Pinpoint the cell where the given text exists, returning its [x, y] midpoint coordinate. 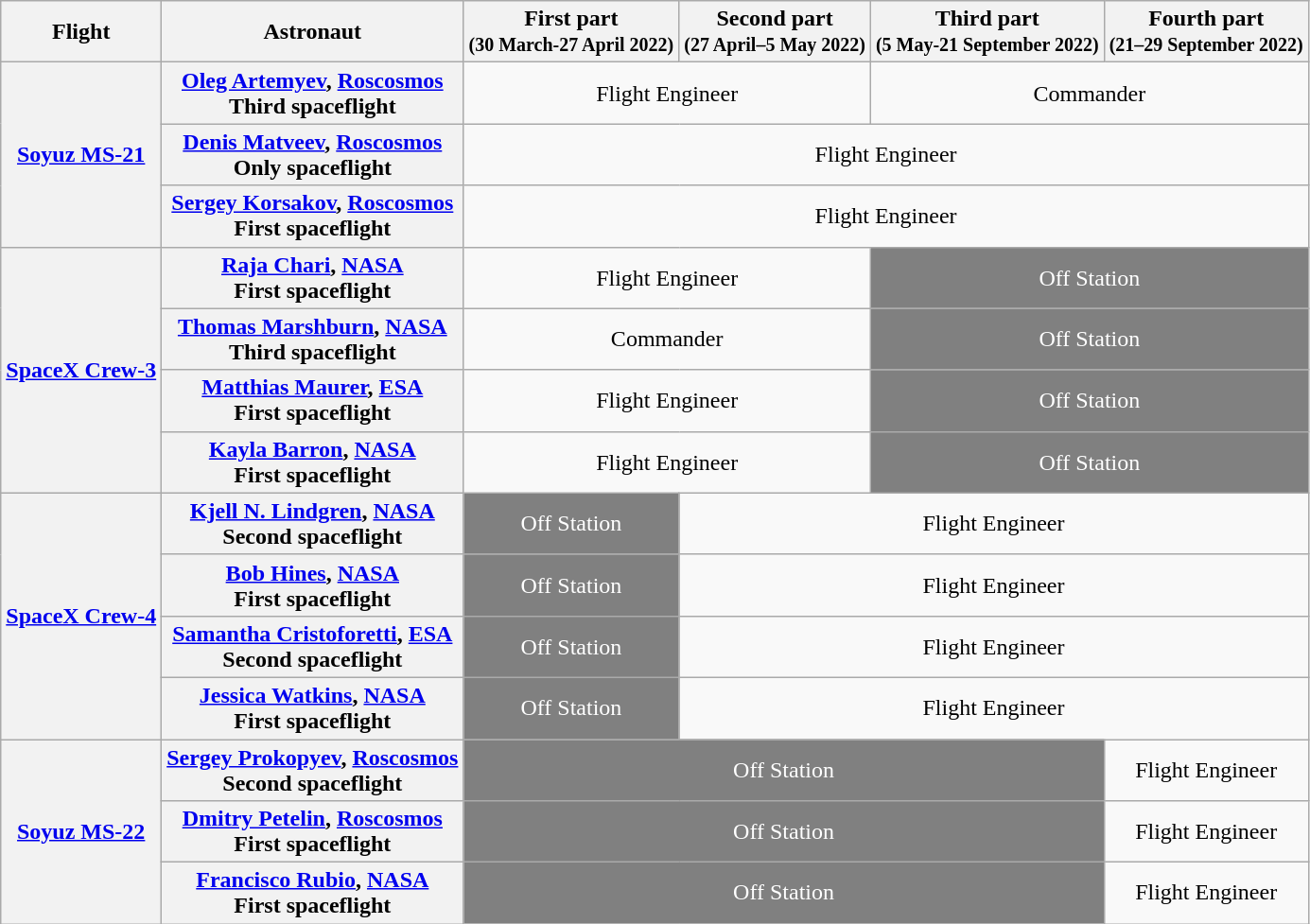
First part (30 March-27 April 2022) [571, 32]
Raja Chari, NASA First spaceflight [312, 278]
Soyuz MS-22 [81, 832]
Samantha Cristoforetti, ESA Second spaceflight [312, 647]
SpaceX Crew-4 [81, 616]
Third part (5 May-21 September 2022) [987, 32]
Astronaut [312, 32]
SpaceX Crew-3 [81, 370]
Denis Matveev, Roscosmos Only spaceflight [312, 155]
Oleg Artemyev, Roscosmos Third spaceflight [312, 93]
Francisco Rubio, NASA First spaceflight [312, 893]
Jessica Watkins, NASA First spaceflight [312, 707]
Second part (27 April–5 May 2022) [776, 32]
Soyuz MS-21 [81, 155]
Sergey Korsakov, Roscosmos First spaceflight [312, 216]
Dmitry Petelin, Roscosmos First spaceflight [312, 832]
Flight [81, 32]
Kayla Barron, NASA First spaceflight [312, 462]
Thomas Marshburn, NASA Third spaceflight [312, 339]
Matthias Maurer, ESA First spaceflight [312, 401]
Sergey Prokopyev, Roscosmos Second spaceflight [312, 770]
Kjell N. Lindgren, NASA Second spaceflight [312, 524]
Fourth part (21–29 September 2022) [1206, 32]
Bob Hines, NASA First spaceflight [312, 584]
